Extract the (X, Y) coordinate from the center of the cell holding the provided text.  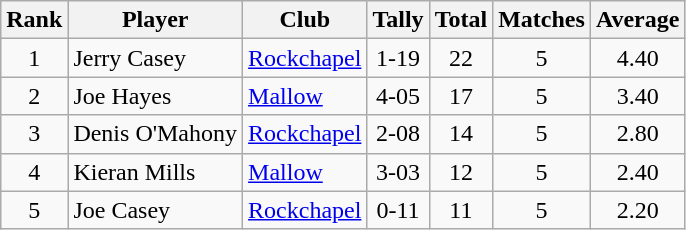
3 (34, 134)
3-03 (398, 172)
1-19 (398, 58)
Kieran Mills (156, 172)
Club (305, 20)
Joe Hayes (156, 96)
Rank (34, 20)
Total (461, 20)
2.20 (638, 210)
2.80 (638, 134)
4 (34, 172)
Player (156, 20)
4-05 (398, 96)
Tally (398, 20)
3.40 (638, 96)
2 (34, 96)
12 (461, 172)
4.40 (638, 58)
Joe Casey (156, 210)
11 (461, 210)
2-08 (398, 134)
Matches (542, 20)
14 (461, 134)
1 (34, 58)
22 (461, 58)
0-11 (398, 210)
17 (461, 96)
Denis O'Mahony (156, 134)
2.40 (638, 172)
Average (638, 20)
Jerry Casey (156, 58)
